From the cell containing the given text, extract its center point as [x, y] coordinate. 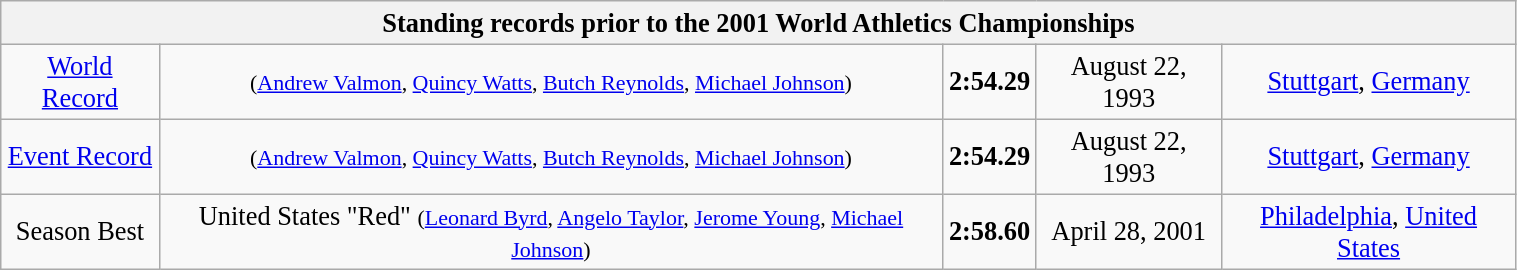
Season Best [80, 232]
World Record [80, 82]
April 28, 2001 [1128, 232]
Event Record [80, 156]
Philadelphia, United States [1368, 232]
Standing records prior to the 2001 World Athletics Championships [758, 22]
United States "Red" (Leonard Byrd, Angelo Taylor, Jerome Young, Michael Johnson) [551, 232]
2:58.60 [990, 232]
